Detect which cell encompasses the target text, then output its (x, y) center coordinate. 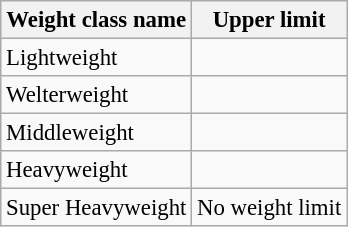
Upper limit (270, 20)
Welterweight (96, 95)
Heavyweight (96, 170)
Middleweight (96, 133)
No weight limit (270, 208)
Lightweight (96, 58)
Weight class name (96, 20)
Super Heavyweight (96, 208)
